Capture the cell that displays the provided text and extract its [x, y] central coordinate. 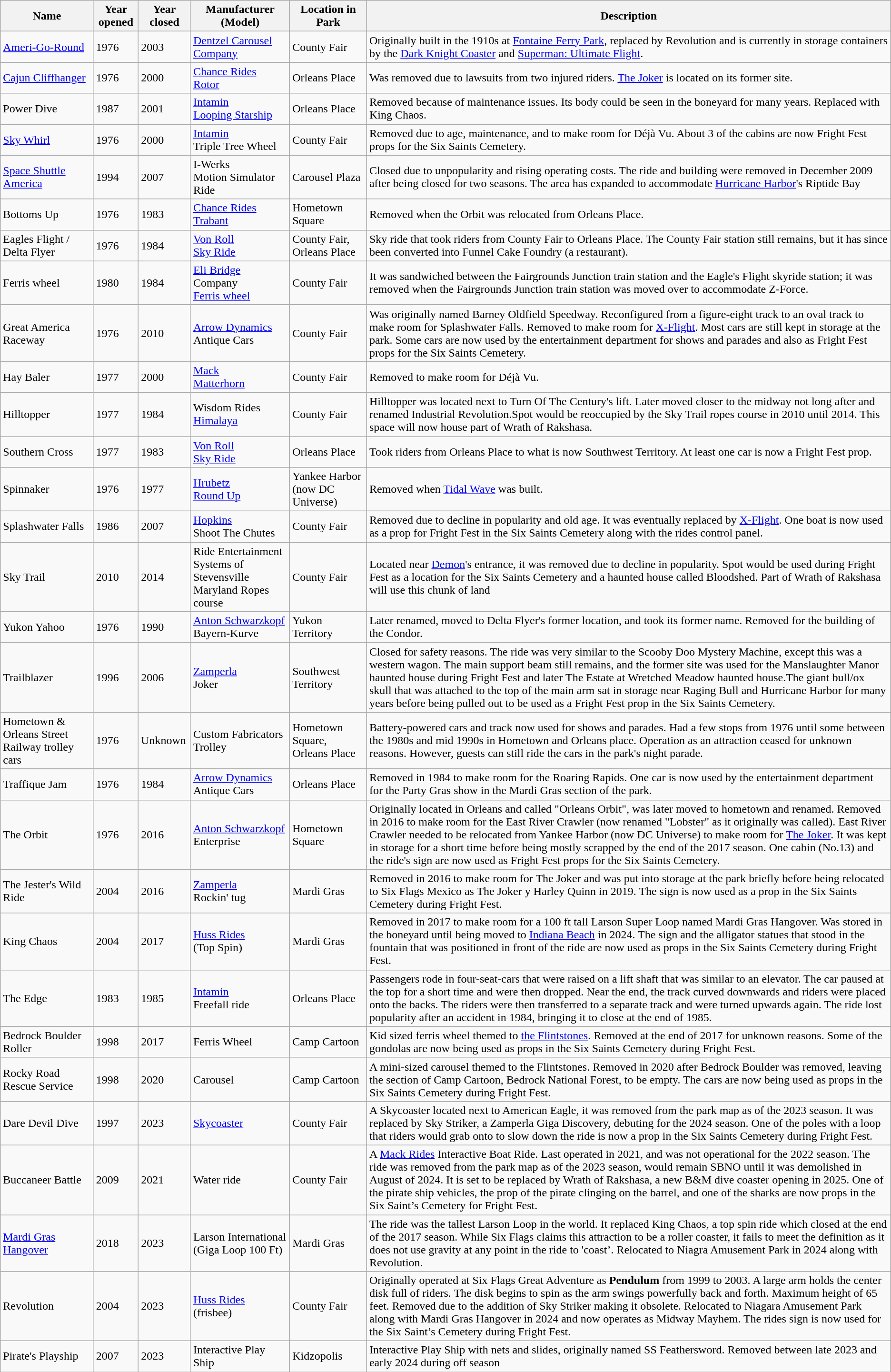
Power Dive [47, 109]
Description [628, 16]
Removed when Tidal Wave was built. [628, 489]
Custom FabricatorsTrolley [240, 741]
Carousel [240, 1079]
1987 [116, 109]
Yankee Harbor (now DC Universe) [328, 489]
I-WerksMotion Simulator Ride [240, 177]
2003 [165, 47]
Carousel Plaza [328, 177]
1996 [116, 677]
Yukon Yahoo [47, 627]
Splashwater Falls [47, 527]
Dare Devil Dive [47, 1123]
Great America Raceway [47, 333]
Removed because of maintenance issues. Its body could be seen in the boneyard for many years. Replaced with King Chaos. [628, 109]
Removed due to age, maintenance, and to make room for Déjà Vu. About 3 of the cabins are now Fright Fest props for the Six Saints Cemetery. [628, 140]
Revolution [47, 1306]
Anton SchwarzkopfEnterprise [240, 835]
Sky Trail [47, 577]
Year opened [116, 16]
Mardi Gras Hangover [47, 1243]
2006 [165, 677]
1990 [165, 627]
Hometown & Orleans Street Railway trolley cars [47, 741]
The Jester's Wild Ride [47, 891]
Trailblazer [47, 677]
Southern Cross [47, 451]
Ameri-Go-Round [47, 47]
Unknown [165, 741]
ZamperlaJoker [240, 677]
Dentzel Carousel Company [240, 47]
Name [47, 16]
Year closed [165, 16]
Water ride [240, 1180]
2009 [116, 1180]
2021 [165, 1180]
HrubetzRound Up [240, 489]
2018 [116, 1243]
Ferris Wheel [240, 1042]
Skycoaster [240, 1123]
1986 [116, 527]
Yukon Territory [328, 627]
2020 [165, 1079]
IntaminTriple Tree Wheel [240, 140]
Rocky Road Rescue Service [47, 1079]
Cajun Cliffhanger [47, 78]
Ride Entertainment Systems of StevensvilleMaryland Ropes course [240, 577]
Removed to make room for Déjà Vu. [628, 377]
Space Shuttle America [47, 177]
Chance RidesRotor [240, 78]
Removed when the Orbit was relocated from Orleans Place. [628, 214]
Later renamed, moved to Delta Flyer's former location, and took its former name. Removed for the building of the Condor. [628, 627]
Buccaneer Battle [47, 1180]
Wisdom RidesHimalaya [240, 414]
Larson International(Giga Loop 100 Ft) [240, 1243]
Was removed due to lawsuits from two injured riders. The Joker is located on its former site. [628, 78]
Bottoms Up [47, 214]
HopkinsShoot The Chutes [240, 527]
Huss Rides(Top Spin) [240, 942]
Bedrock Boulder Roller [47, 1042]
Ferris wheel [47, 283]
2014 [165, 577]
Huss Rides(frisbee) [240, 1306]
Hay Baler [47, 377]
Hilltopper [47, 414]
IntaminLooping Starship [240, 109]
Manufacturer(Model) [240, 16]
Interactive Play Ship with nets and slides, originally named SS Feathersword. Removed between late 2023 and early 2024 during off season [628, 1357]
1997 [116, 1123]
Eli Bridge CompanyFerris wheel [240, 283]
2001 [165, 109]
1980 [116, 283]
Hometown Square, Orleans Place [328, 741]
Kidzopolis [328, 1357]
County Fair, Orleans Place [328, 246]
Spinnaker [47, 489]
Anton SchwarzkopfBayern-Kurve [240, 627]
King Chaos [47, 942]
IntaminFreefall ride [240, 998]
Traffique Jam [47, 785]
Took riders from Orleans Place to what is now Southwest Territory. At least one car is now a Fright Fest prop. [628, 451]
Sky Whirl [47, 140]
Location in Park [328, 16]
MackMatterhorn [240, 377]
The Orbit [47, 835]
Interactive Play Ship [240, 1357]
Chance RidesTrabant [240, 214]
Pirate's Playship [47, 1357]
The Edge [47, 998]
Eagles Flight / Delta Flyer [47, 246]
ZamperlaRockin' tug [240, 891]
1994 [116, 177]
1985 [165, 998]
Southwest Territory [328, 677]
